Extract the (X, Y) coordinate from the center of the cell holding the provided text.  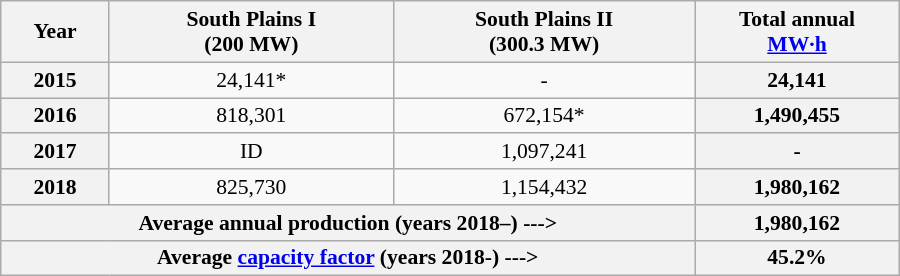
672,154* (544, 116)
2015 (55, 80)
24,141 (798, 80)
South Plains II(300.3 MW) (544, 32)
2017 (55, 152)
Total annual MW·h (798, 32)
Year (55, 32)
818,301 (251, 116)
24,141* (251, 80)
45.2% (798, 258)
1,097,241 (544, 152)
Average capacity factor (years 2018-) ---> (348, 258)
2018 (55, 187)
South Plains I(200 MW) (251, 32)
1,154,432 (544, 187)
2016 (55, 116)
ID (251, 152)
825,730 (251, 187)
1,490,455 (798, 116)
Average annual production (years 2018–) ---> (348, 223)
